Pinpoint the cell where the given text exists, returning its (x, y) midpoint coordinate. 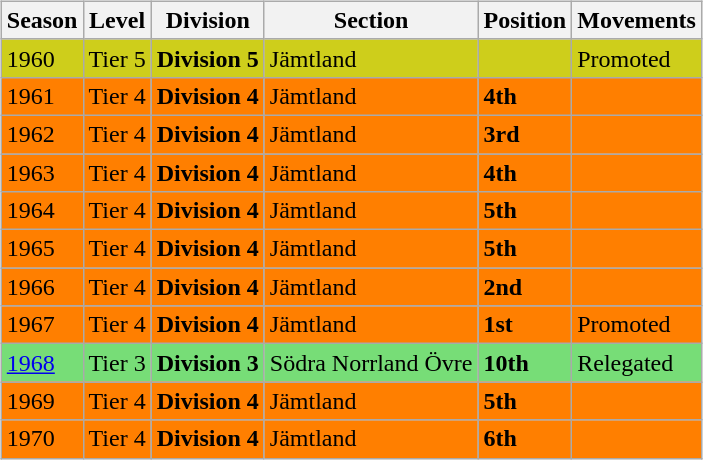
Division 5 (208, 58)
1968 (42, 363)
1970 (42, 439)
1966 (42, 287)
Tier 5 (117, 58)
Season (42, 20)
Level (117, 20)
1st (525, 325)
1965 (42, 249)
1961 (42, 96)
1960 (42, 58)
1963 (42, 173)
1964 (42, 211)
10th (525, 363)
2nd (525, 287)
Division (208, 20)
Position (525, 20)
3rd (525, 134)
Section (371, 20)
Tier 3 (117, 363)
Relegated (637, 363)
1969 (42, 401)
6th (525, 439)
Division 3 (208, 363)
Movements (637, 20)
1967 (42, 325)
Södra Norrland Övre (371, 363)
1962 (42, 134)
